Locate the cell with the specified text and output its (X, Y) center coordinate. 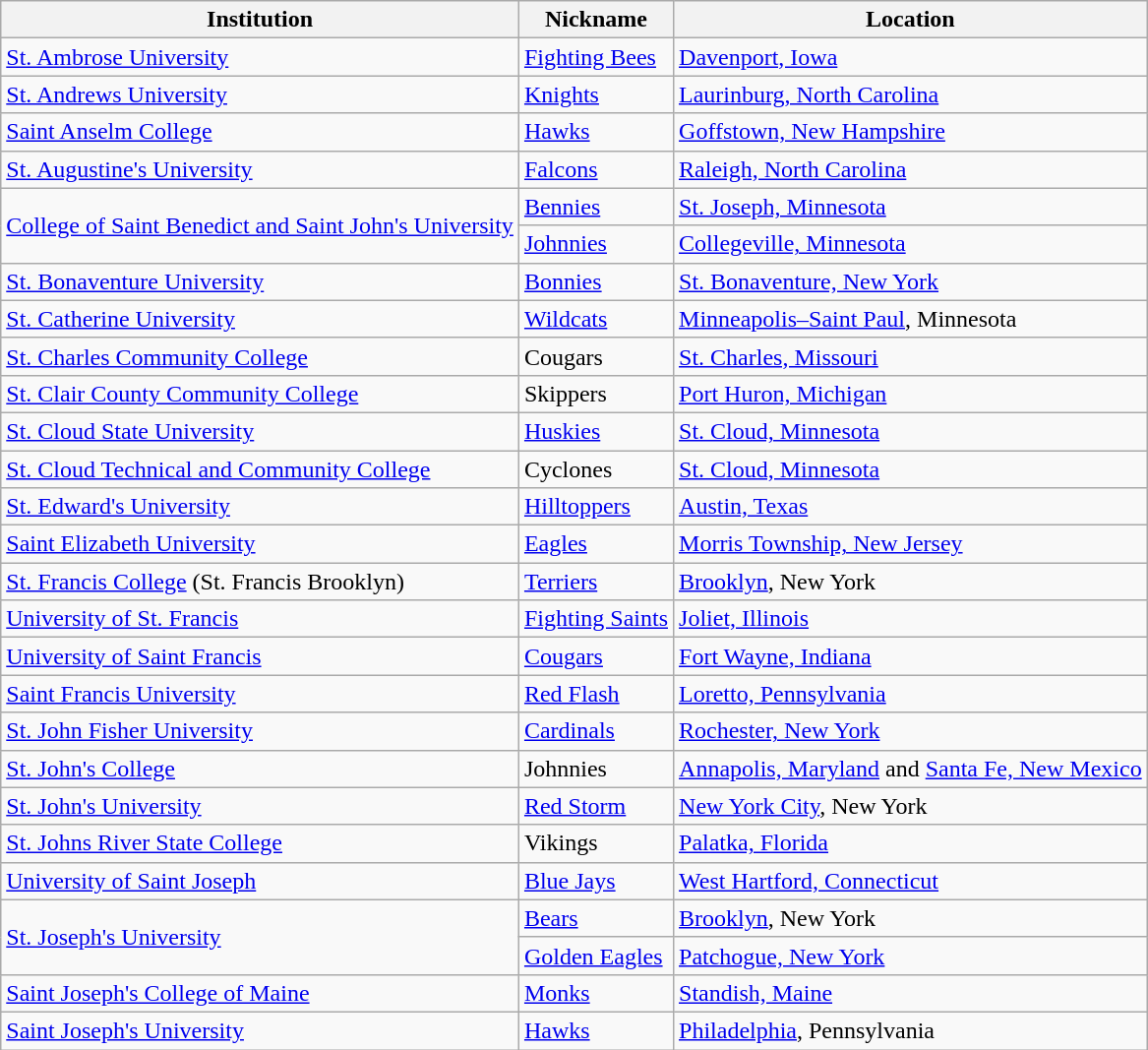
Davenport, Iowa (911, 57)
Vikings (596, 843)
Red Flash (596, 694)
Golden Eagles (596, 956)
St. Francis College (St. Francis Brooklyn) (260, 582)
St. Bonaventure, New York (911, 281)
Monks (596, 993)
Laurinburg, North Carolina (911, 94)
Fort Wayne, Indiana (911, 656)
Morris Township, New Jersey (911, 544)
Standish, Maine (911, 993)
Red Storm (596, 806)
Joliet, Illinois (911, 619)
St. Catherine University (260, 319)
Fighting Bees (596, 57)
Cyclones (596, 469)
Wildcats (596, 319)
Minneapolis–Saint Paul, Minnesota (911, 319)
St. Augustine's University (260, 169)
St. John's University (260, 806)
Loretto, Pennsylvania (911, 694)
Blue Jays (596, 881)
University of St. Francis (260, 619)
Falcons (596, 169)
St. Ambrose University (260, 57)
Raleigh, North Carolina (911, 169)
Patchogue, New York (911, 956)
University of Saint Joseph (260, 881)
Collegeville, Minnesota (911, 244)
Fighting Saints (596, 619)
Institution (260, 20)
Goffstown, New Hampshire (911, 132)
University of Saint Francis (260, 656)
St. Edward's University (260, 507)
Saint Francis University (260, 694)
Saint Joseph's University (260, 1030)
St. Charles, Missouri (911, 356)
St. John's College (260, 769)
Knights (596, 94)
Terriers (596, 582)
Nickname (596, 20)
St. Clair County Community College (260, 394)
Rochester, New York (911, 731)
St. Joseph, Minnesota (911, 207)
Location (911, 20)
Saint Joseph's College of Maine (260, 993)
St. Johns River State College (260, 843)
Bennies (596, 207)
Saint Anselm College (260, 132)
Eagles (596, 544)
St. Joseph's University (260, 937)
St. Charles Community College (260, 356)
Philadelphia, Pennsylvania (911, 1030)
St. Bonaventure University (260, 281)
St. Andrews University (260, 94)
Hilltoppers (596, 507)
St. John Fisher University (260, 731)
Saint Elizabeth University (260, 544)
Port Huron, Michigan (911, 394)
Cardinals (596, 731)
College of Saint Benedict and Saint John's University (260, 225)
Palatka, Florida (911, 843)
St. Cloud State University (260, 431)
Skippers (596, 394)
Bears (596, 918)
Austin, Texas (911, 507)
St. Cloud Technical and Community College (260, 469)
Huskies (596, 431)
New York City, New York (911, 806)
Annapolis, Maryland and Santa Fe, New Mexico (911, 769)
Bonnies (596, 281)
West Hartford, Connecticut (911, 881)
